Determine the (X, Y) coordinate at the center of the cell enclosing the given text.  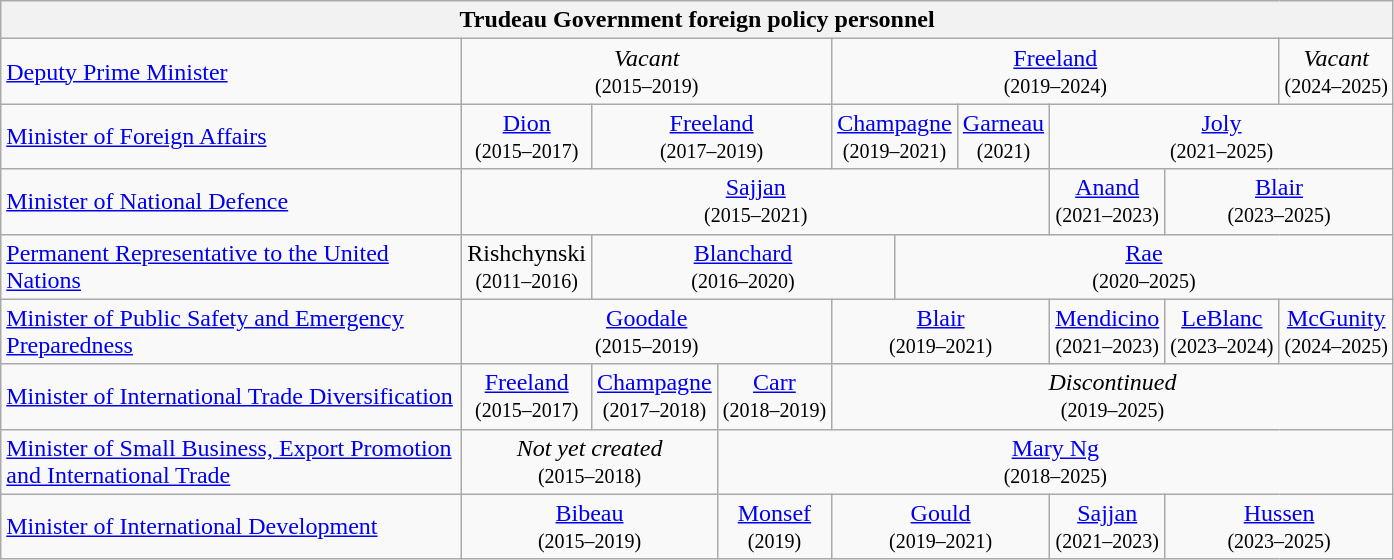
Discontinued(2019–2025) (1113, 396)
Blair(2023–2025) (1280, 202)
Rishchynski(2011–2016) (527, 266)
Gould(2019–2021) (941, 526)
Vacant(2015–2019) (647, 72)
Minister of National Defence (232, 202)
Minister of Public Safety and Emergency Preparedness (232, 332)
Champagne(2017–2018) (655, 396)
Permanent Representative to the United Nations (232, 266)
Minister of International Development (232, 526)
Sajjan(2021–2023) (1108, 526)
Freeland(2017–2019) (712, 136)
Blair(2019–2021) (941, 332)
Bibeau(2015–2019) (590, 526)
Monsef(2019) (774, 526)
Champagne(2019–2021) (895, 136)
Carr(2018–2019) (774, 396)
Blanchard(2016–2020) (744, 266)
Joly(2021–2025) (1222, 136)
Garneau(2021) (1003, 136)
Sajjan(2015–2021) (756, 202)
Vacant(2024–2025) (1336, 72)
LeBlanc(2023–2024) (1222, 332)
Deputy Prime Minister (232, 72)
Mary Ng(2018–2025) (1055, 462)
Minister of International Trade Diversification (232, 396)
Mendicino(2021–2023) (1108, 332)
Freeland(2015–2017) (527, 396)
Minister of Small Business, Export Promotion and International Trade (232, 462)
Dion(2015–2017) (527, 136)
McGunity(2024–2025) (1336, 332)
Rae(2020–2025) (1144, 266)
Goodale(2015–2019) (647, 332)
Freeland(2019–2024) (1056, 72)
Trudeau Government foreign policy personnel (698, 20)
Hussen(2023–2025) (1280, 526)
Not yet created(2015–2018) (590, 462)
Minister of Foreign Affairs (232, 136)
Anand(2021–2023) (1108, 202)
